Determine the (X, Y) coordinate at the center of the cell enclosing the given text.  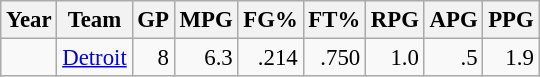
FG% (270, 20)
6.3 (206, 58)
GP (153, 20)
PPG (511, 20)
8 (153, 58)
.750 (334, 58)
Year (29, 20)
APG (454, 20)
RPG (396, 20)
FT% (334, 20)
Detroit (94, 58)
.214 (270, 58)
1.0 (396, 58)
.5 (454, 58)
MPG (206, 20)
1.9 (511, 58)
Team (94, 20)
